Output the [x, y] coordinate of the center of the cell containing the given text.  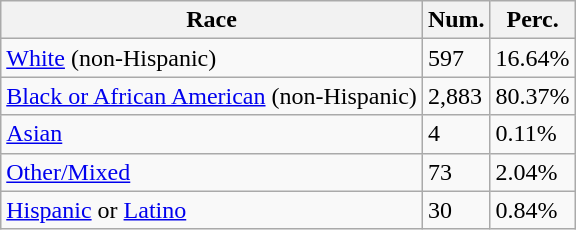
16.64% [532, 58]
0.84% [532, 210]
4 [456, 134]
Other/Mixed [212, 172]
Perc. [532, 20]
73 [456, 172]
2.04% [532, 172]
White (non-Hispanic) [212, 58]
Asian [212, 134]
Black or African American (non-Hispanic) [212, 96]
80.37% [532, 96]
597 [456, 58]
Race [212, 20]
Hispanic or Latino [212, 210]
0.11% [532, 134]
Num. [456, 20]
30 [456, 210]
2,883 [456, 96]
